Return the (X, Y) coordinate for the center point of the cell that contains the specified text.  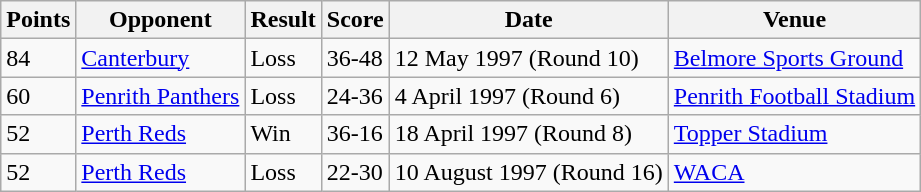
Date (528, 20)
Points (38, 20)
WACA (794, 172)
60 (38, 96)
Result (283, 20)
18 April 1997 (Round 8) (528, 134)
Penrith Football Stadium (794, 96)
10 August 1997 (Round 16) (528, 172)
Venue (794, 20)
36-48 (355, 58)
12 May 1997 (Round 10) (528, 58)
36-16 (355, 134)
4 April 1997 (Round 6) (528, 96)
Canterbury (160, 58)
Win (283, 134)
24-36 (355, 96)
Belmore Sports Ground (794, 58)
Opponent (160, 20)
Topper Stadium (794, 134)
22-30 (355, 172)
Penrith Panthers (160, 96)
Score (355, 20)
84 (38, 58)
